Extract the [x, y] coordinate from the center of the cell holding the provided text.  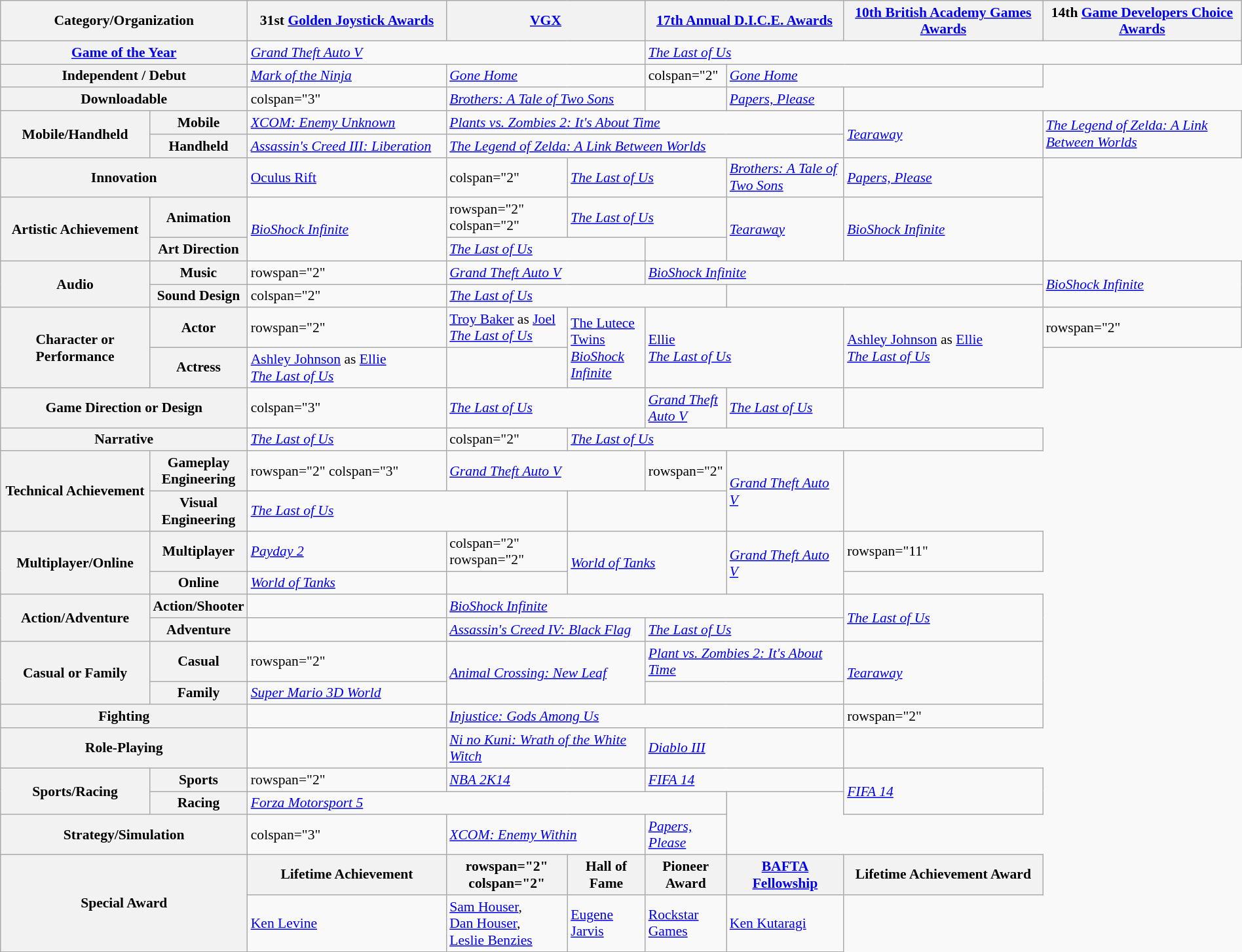
Diablo III [744, 748]
The Lutece TwinsBioShock Infinite [606, 347]
Pioneer Award [686, 874]
Category/Organization [124, 21]
colspan="2" rowspan="2" [507, 550]
Super Mario 3D World [407, 693]
Rockstar Games [686, 923]
Sam Houser, Dan Houser, Leslie Benzies [507, 923]
10th British Academy Games Awards [943, 21]
Innovation [124, 177]
Injustice: Gods Among Us [645, 716]
Audio [75, 284]
Casual [198, 660]
Fighting [124, 716]
Oculus Rift [347, 177]
Payday 2 [347, 550]
Ken Levine [347, 923]
Animal Crossing: New Leaf [545, 672]
Narrative [124, 439]
Hall of Fame [606, 874]
Character or Performance [75, 347]
Animation [198, 218]
17th Annual D.I.C.E. Awards [744, 21]
rowspan="2" colspan="3" [347, 470]
31st Golden Joystick Awards [347, 21]
Assassin's Creed IV: Black Flag [545, 630]
Casual or Family [75, 672]
Online [198, 583]
Independent / Debut [124, 76]
Special Award [124, 903]
14th Game Developers Choice Awards [1142, 21]
Sports/Racing [75, 791]
Eugene Jarvis [606, 923]
Gameplay Engineering [198, 470]
Adventure [198, 630]
EllieThe Last of Us [744, 347]
Forza Motorsport 5 [487, 803]
XCOM: Enemy Unknown [347, 123]
XCOM: Enemy Within [545, 835]
BAFTA Fellowship [785, 874]
Action/Shooter [198, 606]
rowspan="11" [943, 550]
Strategy/Simulation [124, 835]
VGX [545, 21]
Troy Baker as Joel The Last of Us [507, 328]
Artistic Achievement [75, 229]
Assassin's Creed III: Liberation [347, 145]
Racing [198, 803]
Lifetime Achievement Award [943, 874]
Family [198, 693]
Technical Achievement [75, 491]
Mobile/Handheld [75, 134]
Lifetime Achievement [347, 874]
Visual Engineering [198, 511]
Music [198, 273]
Plants vs. Zombies 2: It's About Time [645, 123]
NBA 2K14 [545, 780]
Art Direction [198, 249]
Action/Adventure [75, 617]
Handheld [198, 145]
Actor [198, 328]
Mobile [198, 123]
Ken Kutaragi [785, 923]
Sports [198, 780]
Mark of the Ninja [347, 76]
Multiplayer/Online [75, 562]
Plant vs. Zombies 2: It's About Time [744, 660]
Multiplayer [198, 550]
Game Direction or Design [124, 408]
Sound Design [198, 296]
Game of the Year [124, 52]
Actress [198, 367]
Downloadable [124, 99]
Role-Playing [124, 748]
Ni no Kuni: Wrath of the White Witch [545, 748]
